Identify which cell holds the provided text, then report its [x, y] central coordinate. 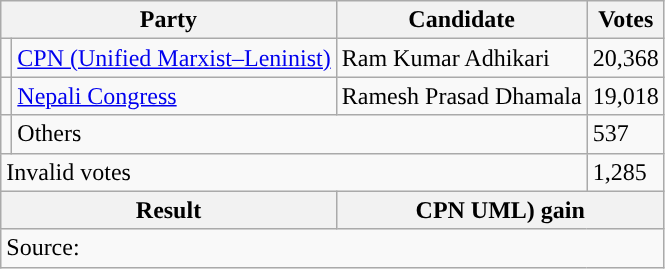
19,018 [626, 96]
CPN (Unified Marxist–Leninist) [174, 58]
Candidate [462, 20]
Invalid votes [294, 172]
CPN UML) gain [500, 210]
Nepali Congress [174, 96]
537 [626, 134]
Ramesh Prasad Dhamala [462, 96]
Party [168, 20]
Votes [626, 20]
Ram Kumar Adhikari [462, 58]
Source: [332, 248]
Result [168, 210]
1,285 [626, 172]
Others [300, 134]
20,368 [626, 58]
